Identify which cell holds the provided text, then report its (x, y) central coordinate. 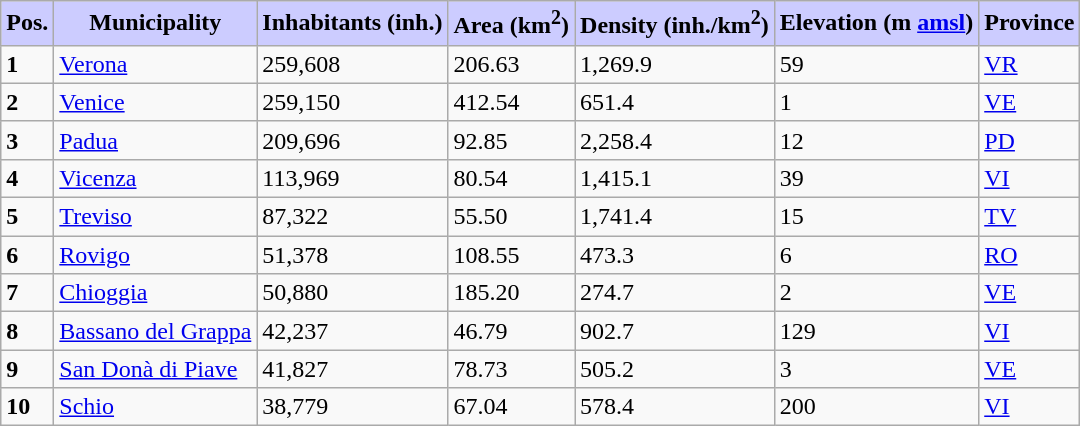
Inhabitants (inh.) (352, 24)
412.54 (512, 102)
2,258.4 (675, 140)
42,237 (352, 331)
67.04 (512, 407)
38,779 (352, 407)
Density (inh./km2) (675, 24)
87,322 (352, 217)
206.63 (512, 64)
Vicenza (156, 178)
9 (28, 369)
12 (876, 140)
473.3 (675, 255)
274.7 (675, 293)
1,269.9 (675, 64)
108.55 (512, 255)
51,378 (352, 255)
259,608 (352, 64)
41,827 (352, 369)
5 (28, 217)
78.73 (512, 369)
Municipality (156, 24)
Treviso (156, 217)
55.50 (512, 217)
39 (876, 178)
Chioggia (156, 293)
15 (876, 217)
San Donà di Piave (156, 369)
129 (876, 331)
80.54 (512, 178)
8 (28, 331)
1,741.4 (675, 217)
92.85 (512, 140)
185.20 (512, 293)
10 (28, 407)
VR (1030, 64)
Rovigo (156, 255)
PD (1030, 140)
578.4 (675, 407)
209,696 (352, 140)
Schio (156, 407)
259,150 (352, 102)
1,415.1 (675, 178)
200 (876, 407)
46.79 (512, 331)
Padua (156, 140)
50,880 (352, 293)
Area (km2) (512, 24)
59 (876, 64)
TV (1030, 217)
Province (1030, 24)
505.2 (675, 369)
Venice (156, 102)
113,969 (352, 178)
Verona (156, 64)
Elevation (m amsl) (876, 24)
RO (1030, 255)
Bassano del Grappa (156, 331)
651.4 (675, 102)
7 (28, 293)
4 (28, 178)
Pos. (28, 24)
902.7 (675, 331)
